Detect which cell encompasses the target text, then output its (X, Y) center coordinate. 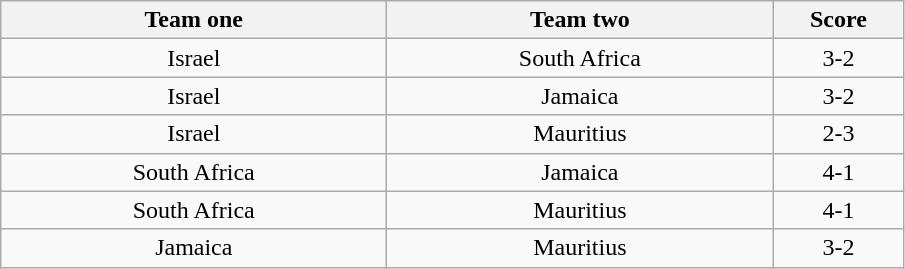
Team one (194, 20)
Team two (580, 20)
2-3 (838, 134)
Score (838, 20)
